Pinpoint the cell where the given text exists, returning its [X, Y] midpoint coordinate. 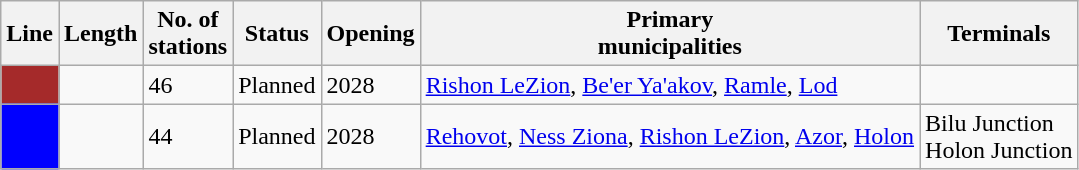
Length [100, 34]
46 [188, 85]
Rishon LeZion, Be'er Ya'akov, Ramle, Lod [670, 85]
44 [188, 136]
Opening [370, 34]
Primarymunicipalities [670, 34]
Line [30, 34]
Status [277, 34]
No. ofstations [188, 34]
Bilu JunctionHolon Junction [999, 136]
Terminals [999, 34]
Rehovot, Ness Ziona, Rishon LeZion, Azor, Holon [670, 136]
